Locate the cell with the specified text and output its [x, y] center coordinate. 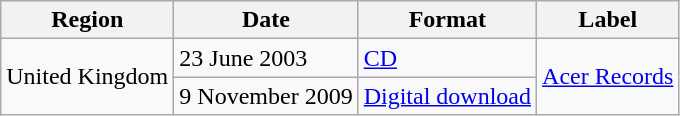
9 November 2009 [266, 96]
Region [88, 20]
Digital download [447, 96]
United Kingdom [88, 77]
23 June 2003 [266, 58]
Format [447, 20]
Label [608, 20]
CD [447, 58]
Acer Records [608, 77]
Date [266, 20]
